Return the (x, y) coordinate for the center point of the cell that contains the specified text.  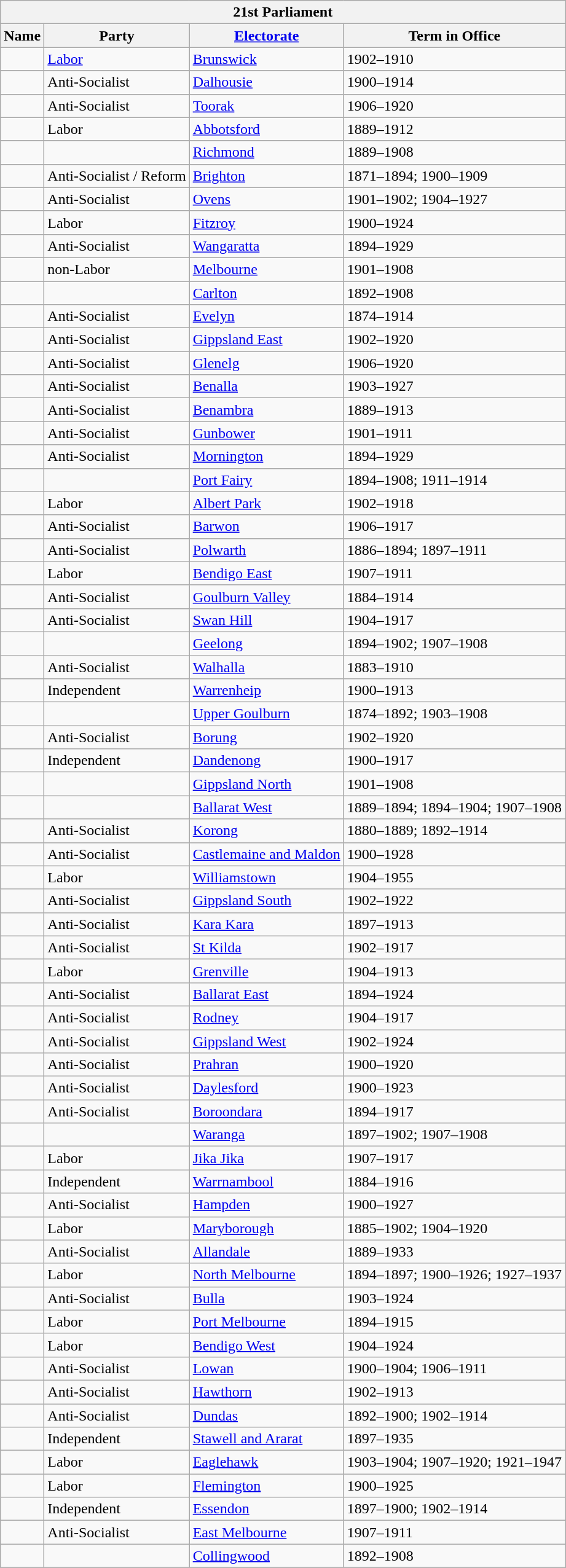
Evelyn (267, 316)
1900–1917 (454, 761)
Port Fairy (267, 480)
1902–1913 (454, 1392)
Abbotsford (267, 129)
Dundas (267, 1415)
21st Parliament (283, 12)
Brunswick (267, 59)
Glenelg (267, 363)
1889–1894; 1894–1904; 1907–1908 (454, 807)
1884–1916 (454, 1182)
Gunbower (267, 433)
1900–1923 (454, 1088)
Swan Hill (267, 620)
1900–1925 (454, 1486)
1902–1918 (454, 503)
1903–1927 (454, 386)
1900–1924 (454, 222)
Carlton (267, 293)
Lowan (267, 1368)
Gippsland East (267, 340)
North Melbourne (267, 1275)
1889–1933 (454, 1252)
Essendon (267, 1509)
1897–1935 (454, 1439)
1904–1913 (454, 971)
1907–1917 (454, 1158)
1897–1913 (454, 924)
Waranga (267, 1135)
1902–1922 (454, 901)
Warrenheip (267, 691)
Benambra (267, 410)
Port Melbourne (267, 1322)
Williamstown (267, 877)
1889–1912 (454, 129)
Hampden (267, 1205)
Goulburn Valley (267, 597)
1902–1910 (454, 59)
1894–1917 (454, 1111)
Boroondara (267, 1111)
1900–1913 (454, 691)
1900–1927 (454, 1205)
Toorak (267, 106)
Bendigo East (267, 573)
1892–1900; 1902–1914 (454, 1415)
Rodney (267, 1017)
1901–1911 (454, 433)
Term in Office (454, 36)
Stawell and Ararat (267, 1439)
Brighton (267, 176)
Party (117, 36)
Gippsland South (267, 901)
1904–1924 (454, 1345)
1874–1892; 1903–1908 (454, 714)
Maryborough (267, 1228)
Geelong (267, 643)
Ballarat East (267, 994)
1906–1917 (454, 527)
Name (22, 36)
Jika Jika (267, 1158)
1894–1908; 1911–1914 (454, 480)
Borung (267, 737)
Eaglehawk (267, 1462)
Melbourne (267, 269)
1886–1894; 1897–1911 (454, 550)
1894–1915 (454, 1322)
Wangaratta (267, 246)
1900–1920 (454, 1065)
Upper Goulburn (267, 714)
Walhalla (267, 667)
1904–1955 (454, 877)
1900–1904; 1906–1911 (454, 1368)
East Melbourne (267, 1532)
Collingwood (267, 1556)
1901–1902; 1904–1927 (454, 199)
Gippsland North (267, 784)
1897–1902; 1907–1908 (454, 1135)
1874–1914 (454, 316)
Warrnambool (267, 1182)
Gippsland West (267, 1041)
Hawthorn (267, 1392)
1902–1917 (454, 947)
1897–1900; 1902–1914 (454, 1509)
Korong (267, 831)
Daylesford (267, 1088)
1880–1889; 1892–1914 (454, 831)
Bendigo West (267, 1345)
1900–1914 (454, 82)
Mornington (267, 457)
1903–1904; 1907–1920; 1921–1947 (454, 1462)
Polwarth (267, 550)
Bulla (267, 1298)
Benalla (267, 386)
1883–1910 (454, 667)
1894–1924 (454, 994)
Richmond (267, 152)
Dalhousie (267, 82)
Castlemaine and Maldon (267, 854)
1889–1913 (454, 410)
1871–1894; 1900–1909 (454, 176)
Dandenong (267, 761)
Grenville (267, 971)
Kara Kara (267, 924)
Allandale (267, 1252)
Albert Park (267, 503)
1894–1902; 1907–1908 (454, 643)
Ovens (267, 199)
Barwon (267, 527)
1900–1928 (454, 854)
Fitzroy (267, 222)
Electorate (267, 36)
Prahran (267, 1065)
1884–1914 (454, 597)
1903–1924 (454, 1298)
1885–1902; 1904–1920 (454, 1228)
1894–1897; 1900–1926; 1927–1937 (454, 1275)
non-Labor (117, 269)
Flemington (267, 1486)
1889–1908 (454, 152)
1902–1924 (454, 1041)
Anti-Socialist / Reform (117, 176)
Ballarat West (267, 807)
St Kilda (267, 947)
